For the text-containing cell, return its midpoint in [x, y] coordinate format. 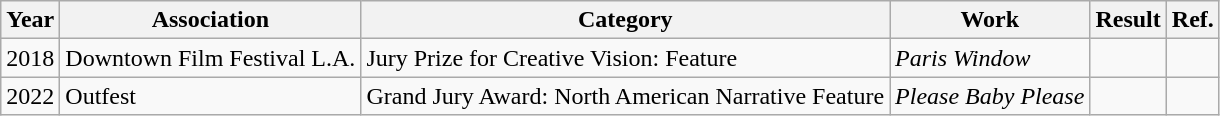
Please Baby Please [990, 96]
Result [1128, 20]
Paris Window [990, 58]
Downtown Film Festival L.A. [210, 58]
Outfest [210, 96]
Jury Prize for Creative Vision: Feature [626, 58]
Grand Jury Award: North American Narrative Feature [626, 96]
Category [626, 20]
Year [30, 20]
Ref. [1192, 20]
2022 [30, 96]
2018 [30, 58]
Association [210, 20]
Work [990, 20]
